Extract the (x, y) coordinate from the center of the cell holding the provided text.  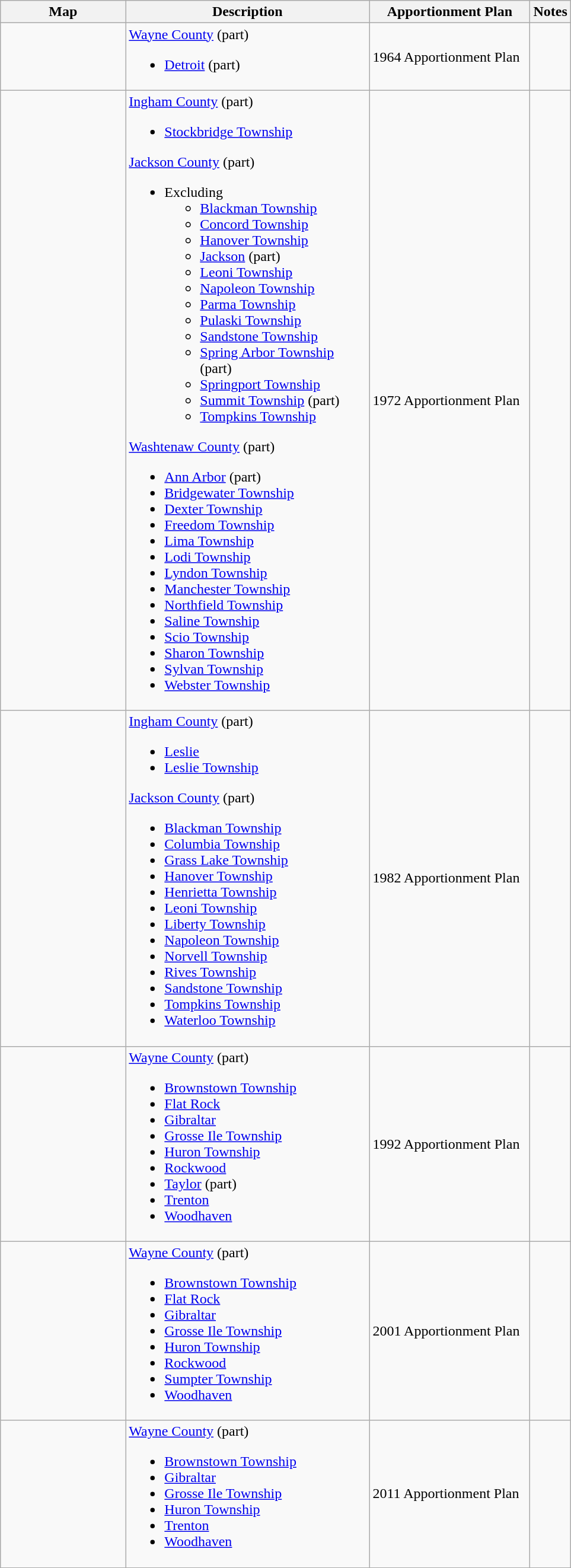
1982 Apportionment Plan (449, 878)
Wayne County (part)Brownstown TownshipFlat RockGibraltarGrosse Ile TownshipHuron TownshipRockwoodTaylor (part)TrentonWoodhaven (248, 1143)
Wayne County (part)Brownstown TownshipFlat RockGibraltarGrosse Ile TownshipHuron TownshipRockwoodSumpter TownshipWoodhaven (248, 1331)
Apportionment Plan (449, 12)
Wayne County (part)Detroit (part) (248, 57)
2001 Apportionment Plan (449, 1331)
1992 Apportionment Plan (449, 1143)
Description (248, 12)
Notes (550, 12)
2011 Apportionment Plan (449, 1494)
1964 Apportionment Plan (449, 57)
Wayne County (part)Brownstown TownshipGibraltarGrosse Ile TownshipHuron TownshipTrentonWoodhaven (248, 1494)
Map (63, 12)
1972 Apportionment Plan (449, 400)
